Locate the cell with the specified text and output its [x, y] center coordinate. 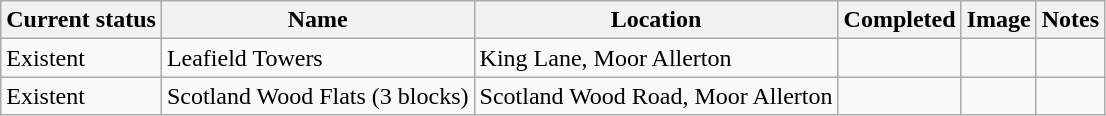
King Lane, Moor Allerton [656, 58]
Scotland Wood Flats (3 blocks) [318, 96]
Name [318, 20]
Location [656, 20]
Leafield Towers [318, 58]
Notes [1070, 20]
Current status [82, 20]
Image [998, 20]
Scotland Wood Road, Moor Allerton [656, 96]
Completed [900, 20]
